Scan for the cell matching the given text and deliver its [x, y] coordinate at center. 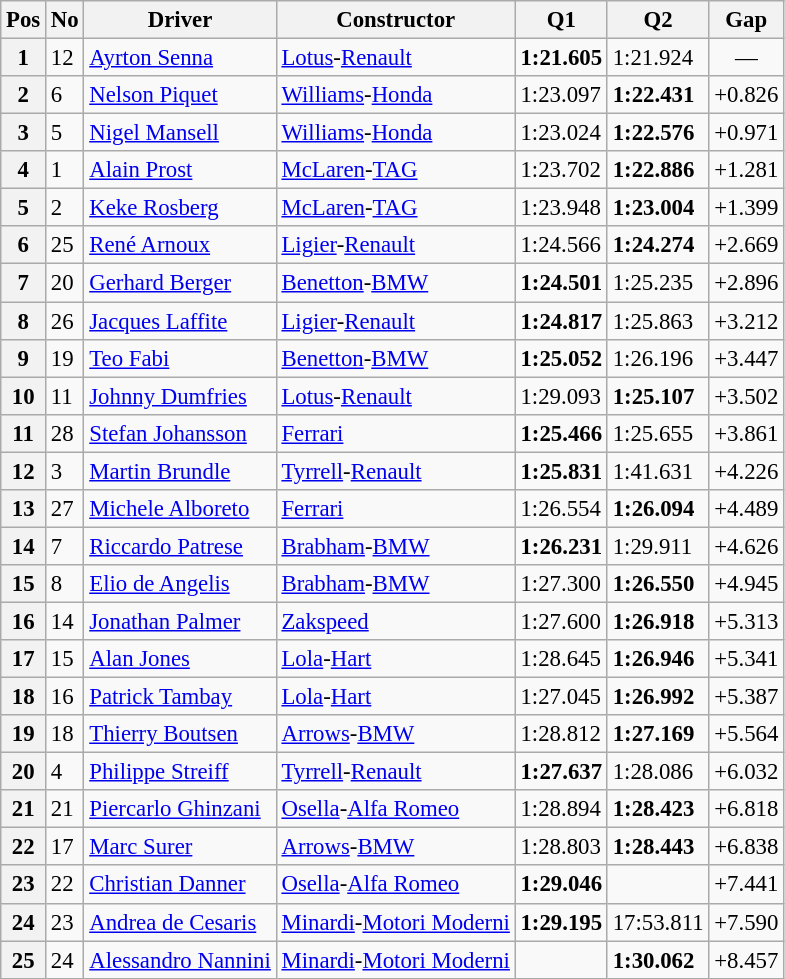
1:23.702 [561, 170]
Riccardo Patrese [180, 546]
1:26.992 [658, 697]
+3.861 [746, 433]
Johnny Dumfries [180, 396]
+0.826 [746, 95]
1:29.911 [658, 546]
Jonathan Palmer [180, 621]
Thierry Boutsen [180, 734]
1:26.554 [561, 509]
1:23.024 [561, 133]
Keke Rosberg [180, 208]
1:29.195 [561, 922]
1:25.831 [561, 471]
Ayrton Senna [180, 58]
Jacques Laffite [180, 321]
+2.896 [746, 283]
1:24.501 [561, 283]
1:24.274 [658, 245]
Philippe Streiff [180, 772]
1:27.045 [561, 697]
1:22.431 [658, 95]
1:23.948 [561, 208]
1:21.605 [561, 58]
1:41.631 [658, 471]
Alan Jones [180, 659]
1:26.231 [561, 546]
+4.489 [746, 509]
1:28.894 [561, 809]
Christian Danner [180, 885]
1:27.169 [658, 734]
+1.399 [746, 208]
+5.387 [746, 697]
+3.447 [746, 358]
1:25.235 [658, 283]
13 [24, 509]
1:27.600 [561, 621]
+6.838 [746, 847]
1:25.655 [658, 433]
+4.945 [746, 584]
+5.341 [746, 659]
+4.626 [746, 546]
1:27.637 [561, 772]
1:22.886 [658, 170]
Constructor [396, 20]
Nigel Mansell [180, 133]
1:25.107 [658, 396]
9 [24, 358]
1:23.004 [658, 208]
+3.212 [746, 321]
1:22.576 [658, 133]
Gap [746, 20]
Driver [180, 20]
Marc Surer [180, 847]
+6.032 [746, 772]
1:28.645 [561, 659]
+5.313 [746, 621]
Michele Alboreto [180, 509]
+1.281 [746, 170]
1:26.918 [658, 621]
1:28.812 [561, 734]
Elio de Angelis [180, 584]
René Arnoux [180, 245]
No [65, 20]
1:29.093 [561, 396]
28 [65, 433]
1:24.566 [561, 245]
+8.457 [746, 960]
1:25.466 [561, 433]
+0.971 [746, 133]
Nelson Piquet [180, 95]
Teo Fabi [180, 358]
1:21.924 [658, 58]
Zakspeed [396, 621]
— [746, 58]
17:53.811 [658, 922]
26 [65, 321]
1:24.817 [561, 321]
1:30.062 [658, 960]
+2.669 [746, 245]
+7.590 [746, 922]
1:28.803 [561, 847]
1:28.086 [658, 772]
1:28.443 [658, 847]
1:25.863 [658, 321]
+4.226 [746, 471]
Stefan Johansson [180, 433]
1:26.094 [658, 509]
10 [24, 396]
Gerhard Berger [180, 283]
Alain Prost [180, 170]
1:27.300 [561, 584]
1:26.946 [658, 659]
1:25.052 [561, 358]
1:26.550 [658, 584]
1:28.423 [658, 809]
Q1 [561, 20]
Q2 [658, 20]
+7.441 [746, 885]
Andrea de Cesaris [180, 922]
1:26.196 [658, 358]
Piercarlo Ghinzani [180, 809]
Pos [24, 20]
27 [65, 509]
1:29.046 [561, 885]
Martin Brundle [180, 471]
+6.818 [746, 809]
+5.564 [746, 734]
+3.502 [746, 396]
Alessandro Nannini [180, 960]
Patrick Tambay [180, 697]
1:23.097 [561, 95]
